Search for the cell housing the specified text and yield its (x, y) center coordinate. 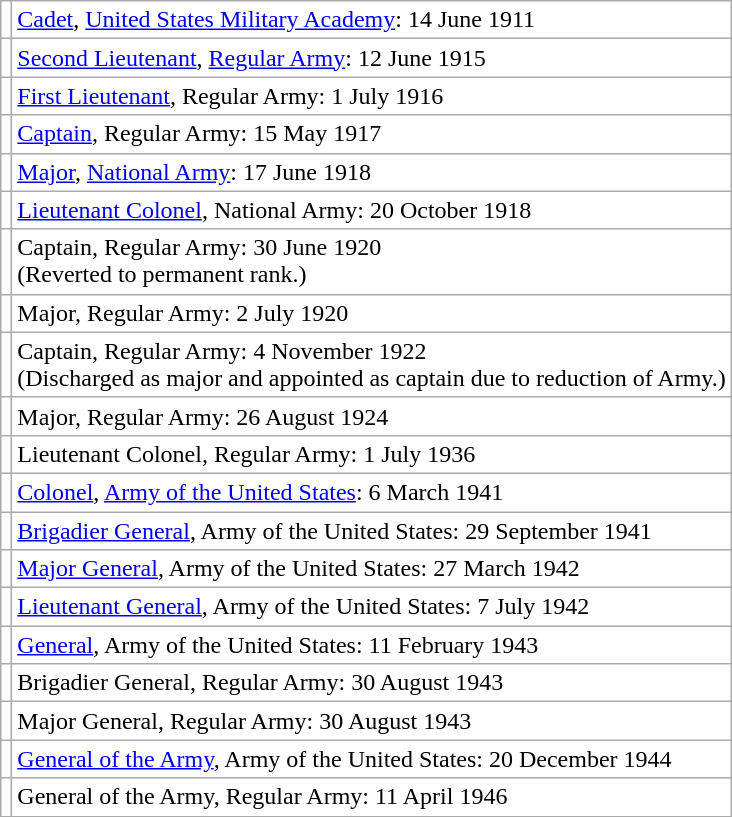
Brigadier General, Regular Army: 30 August 1943 (372, 683)
Lieutenant Colonel, Regular Army: 1 July 1936 (372, 454)
Captain, Regular Army: 4 November 1922(Discharged as major and appointed as captain due to reduction of Army.) (372, 364)
Cadet, United States Military Academy: 14 June 1911 (372, 20)
Lieutenant Colonel, National Army: 20 October 1918 (372, 210)
Captain, Regular Army: 30 June 1920(Reverted to permanent rank.) (372, 262)
Second Lieutenant, Regular Army: 12 June 1915 (372, 58)
General of the Army, Army of the United States: 20 December 1944 (372, 759)
First Lieutenant, Regular Army: 1 July 1916 (372, 96)
Brigadier General, Army of the United States: 29 September 1941 (372, 531)
Major, National Army: 17 June 1918 (372, 172)
Lieutenant General, Army of the United States: 7 July 1942 (372, 607)
General, Army of the United States: 11 February 1943 (372, 645)
Colonel, Army of the United States: 6 March 1941 (372, 492)
Major, Regular Army: 2 July 1920 (372, 313)
Major General, Army of the United States: 27 March 1942 (372, 569)
General of the Army, Regular Army: 11 April 1946 (372, 797)
Major General, Regular Army: 30 August 1943 (372, 721)
Captain, Regular Army: 15 May 1917 (372, 134)
Major, Regular Army: 26 August 1924 (372, 416)
